Pinpoint the cell where the given text exists, returning its [x, y] midpoint coordinate. 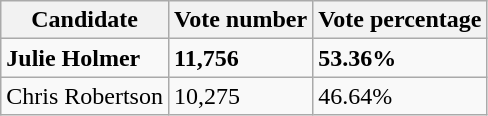
53.36% [400, 58]
Julie Holmer [85, 58]
11,756 [240, 58]
Candidate [85, 20]
Chris Robertson [85, 96]
46.64% [400, 96]
10,275 [240, 96]
Vote percentage [400, 20]
Vote number [240, 20]
